Output the [X, Y] coordinate of the center of the cell containing the given text.  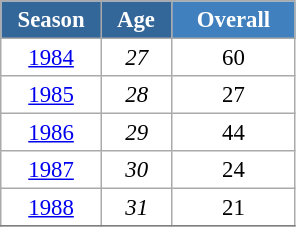
Overall [234, 20]
1984 [52, 58]
21 [234, 208]
29 [136, 133]
1987 [52, 170]
Age [136, 20]
Season [52, 20]
28 [136, 95]
30 [136, 170]
24 [234, 170]
1988 [52, 208]
1985 [52, 95]
60 [234, 58]
31 [136, 208]
44 [234, 133]
1986 [52, 133]
